From the cell containing the given text, extract its center point as [x, y] coordinate. 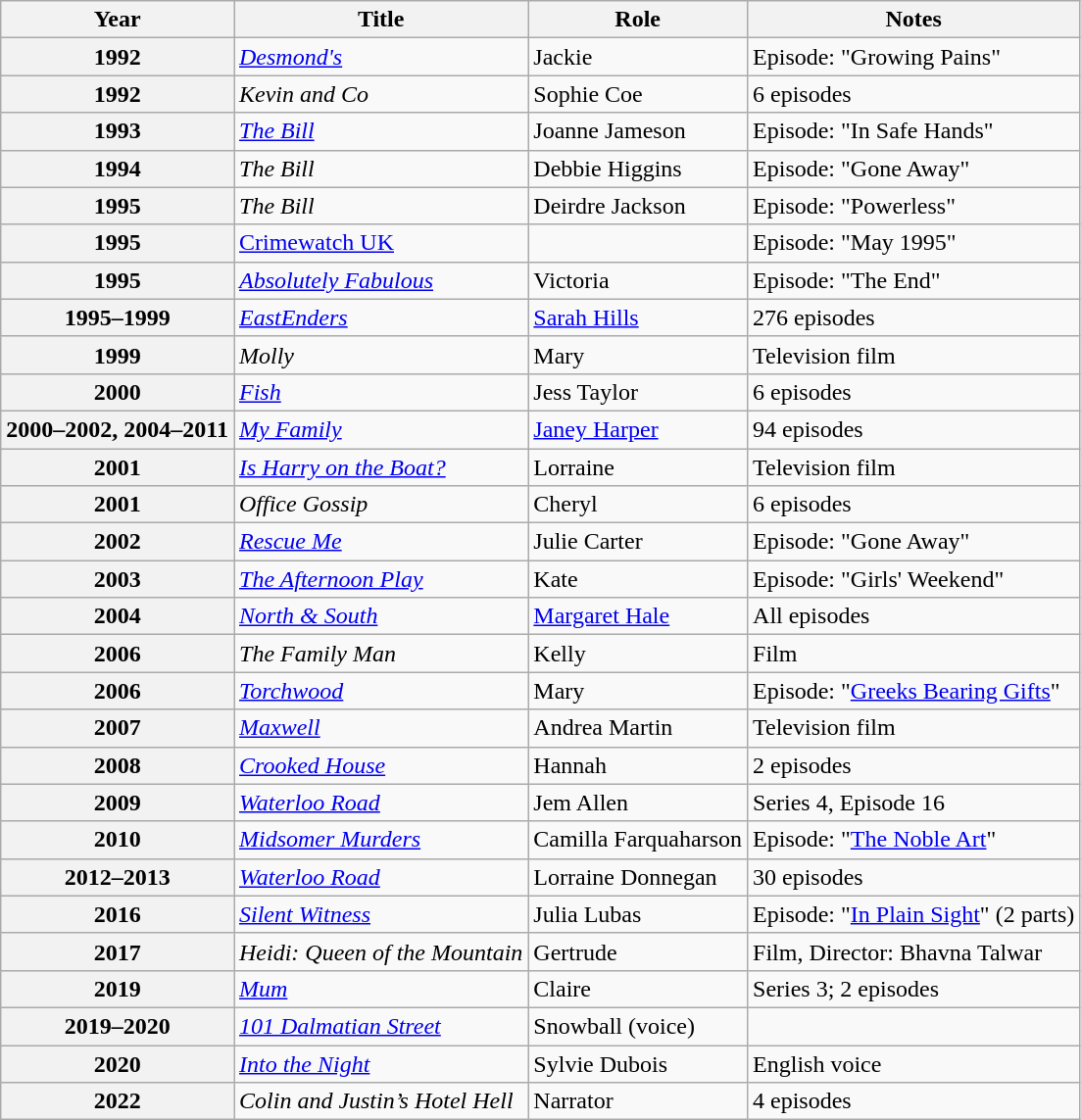
The Family Man [380, 654]
Mum [380, 989]
Camilla Farquaharson [638, 840]
Kelly [638, 654]
Sylvie Dubois [638, 1063]
2017 [118, 951]
Deirdre Jackson [638, 206]
Joanne Jameson [638, 131]
Fish [380, 392]
Margaret Hale [638, 616]
Role [638, 20]
1993 [118, 131]
Andrea Martin [638, 728]
Kevin and Co [380, 94]
2 episodes [913, 765]
2019 [118, 989]
Maxwell [380, 728]
Silent Witness [380, 914]
English voice [913, 1063]
Episode: "The Noble Art" [913, 840]
Episode: "Growing Pains" [913, 57]
The Afternoon Play [380, 579]
Crimewatch UK [380, 243]
Episode: "Greeks Bearing Gifts" [913, 691]
2016 [118, 914]
Cheryl [638, 505]
2003 [118, 579]
Absolutely Fabulous [380, 280]
94 episodes [913, 429]
101 Dalmatian Street [380, 1026]
Midsomer Murders [380, 840]
2000–2002, 2004–2011 [118, 429]
Rescue Me [380, 542]
4 episodes [913, 1101]
Episode: "Girls' Weekend" [913, 579]
2009 [118, 803]
Colin and Justin’s Hotel Hell [380, 1101]
Sarah Hills [638, 317]
2000 [118, 392]
1994 [118, 169]
All episodes [913, 616]
Episode: "Powerless" [913, 206]
Molly [380, 355]
Snowball (voice) [638, 1026]
1995–1999 [118, 317]
Torchwood [380, 691]
Episode: "In Plain Sight" (2 parts) [913, 914]
Victoria [638, 280]
276 episodes [913, 317]
Kate [638, 579]
2002 [118, 542]
Claire [638, 989]
Year [118, 20]
Series 4, Episode 16 [913, 803]
2004 [118, 616]
North & South [380, 616]
Is Harry on the Boat? [380, 467]
2007 [118, 728]
2010 [118, 840]
Notes [913, 20]
Series 3; 2 episodes [913, 989]
Lorraine [638, 467]
Gertrude [638, 951]
Lorraine Donnegan [638, 877]
Crooked House [380, 765]
Desmond's [380, 57]
Heidi: Queen of the Mountain [380, 951]
Episode: "In Safe Hands" [913, 131]
2012–2013 [118, 877]
Title [380, 20]
Narrator [638, 1101]
Debbie Higgins [638, 169]
Hannah [638, 765]
Film [913, 654]
Film, Director: Bhavna Talwar [913, 951]
Julie Carter [638, 542]
1999 [118, 355]
Julia Lubas [638, 914]
2020 [118, 1063]
Episode: "May 1995" [913, 243]
Sophie Coe [638, 94]
Into the Night [380, 1063]
My Family [380, 429]
Jackie [638, 57]
2008 [118, 765]
Janey Harper [638, 429]
EastEnders [380, 317]
Jess Taylor [638, 392]
2022 [118, 1101]
30 episodes [913, 877]
Jem Allen [638, 803]
2019–2020 [118, 1026]
Episode: "The End" [913, 280]
Office Gossip [380, 505]
